Extract the [X, Y] coordinate from the center of the cell holding the provided text.  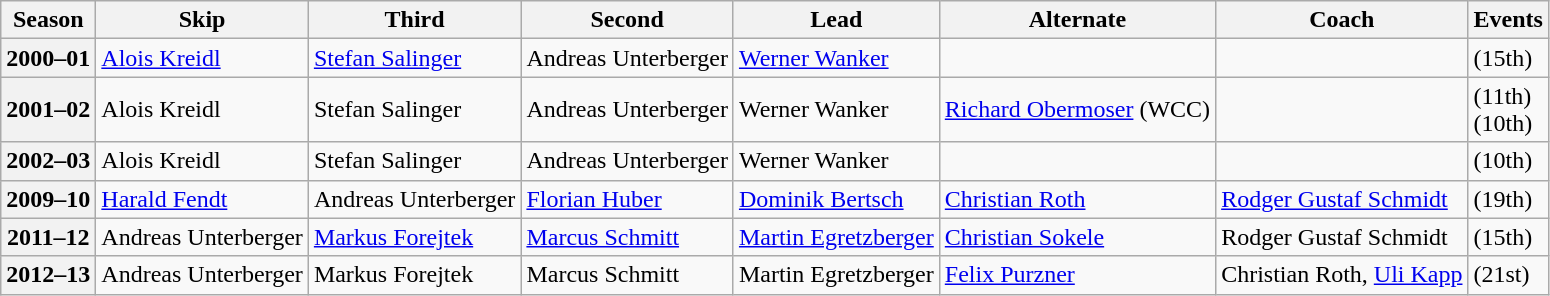
Events [1508, 20]
(11th) (10th) [1508, 110]
Richard Obermoser (WCC) [1077, 110]
2011–12 [48, 237]
Skip [202, 20]
Third [414, 20]
Season [48, 20]
2012–13 [48, 275]
Coach [1342, 20]
2001–02 [48, 110]
Florian Huber [628, 199]
Lead [836, 20]
Felix Purzner [1077, 275]
2002–03 [48, 161]
2000–01 [48, 58]
(10th) [1508, 161]
Christian Sokele [1077, 237]
(21st) [1508, 275]
Dominik Bertsch [836, 199]
(19th) [1508, 199]
Alternate [1077, 20]
2009–10 [48, 199]
Christian Roth, Uli Kapp [1342, 275]
Second [628, 20]
Harald Fendt [202, 199]
Christian Roth [1077, 199]
